Pinpoint the cell where the given text exists, returning its [X, Y] midpoint coordinate. 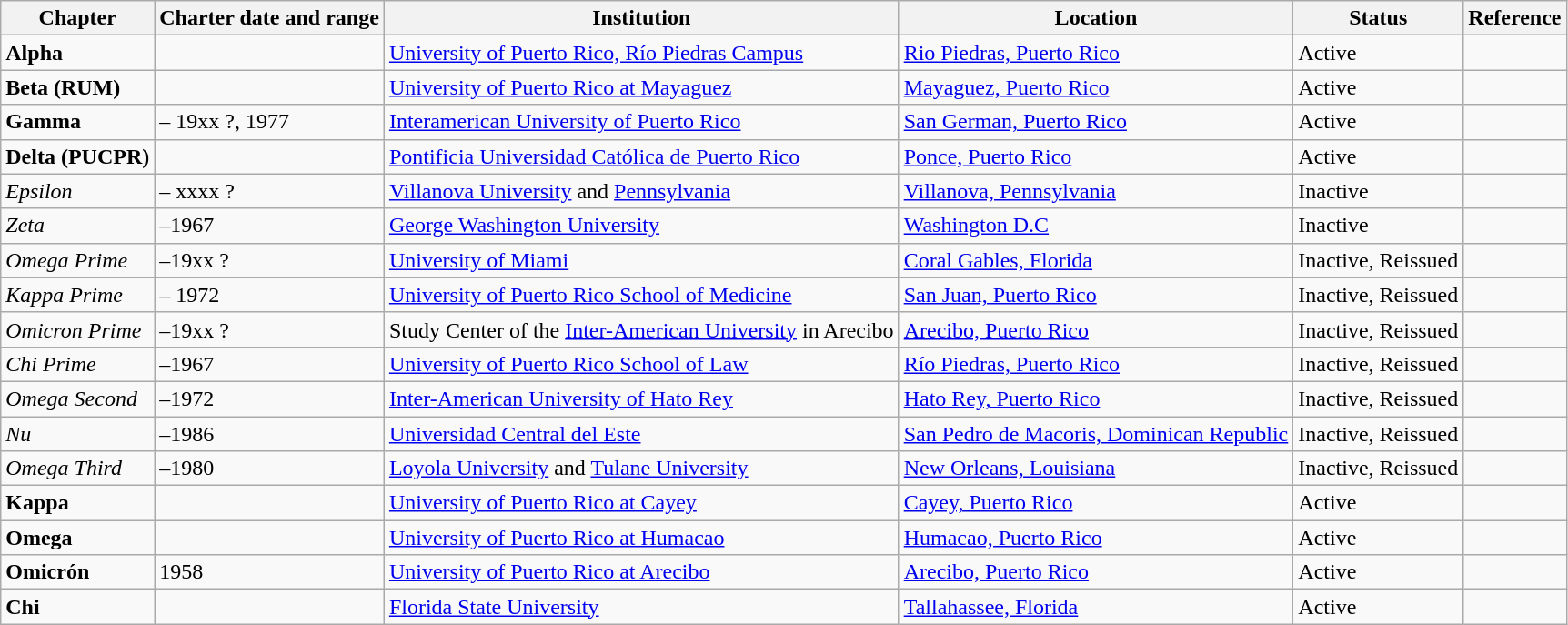
Mayaguez, Puerto Rico [1096, 87]
Omicron Prime [78, 329]
Florida State University [641, 607]
Epsilon [78, 191]
Omicrón [78, 572]
Chi Prime [78, 364]
Status [1379, 18]
Cayey, Puerto Rico [1096, 503]
– xxxx ? [269, 191]
Pontificia Universidad Católica de Puerto Rico [641, 156]
Río Piedras, Puerto Rico [1096, 364]
University of Puerto Rico at Cayey [641, 503]
University of Puerto Rico, Río Piedras Campus [641, 53]
University of Puerto Rico School of Medicine [641, 295]
Omega Third [78, 469]
Gamma [78, 122]
Loyola University and Tulane University [641, 469]
–1986 [269, 434]
University of Puerto Rico at Humacao [641, 538]
Omega Second [78, 398]
San Juan, Puerto Rico [1096, 295]
Kappa Prime [78, 295]
Institution [641, 18]
–1980 [269, 469]
Charter date and range [269, 18]
Location [1096, 18]
Alpha [78, 53]
Ponce, Puerto Rico [1096, 156]
New Orleans, Louisiana [1096, 469]
Villanova University and Pennsylvania [641, 191]
Washington D.C [1096, 226]
Delta (PUCPR) [78, 156]
Inter-American University of Hato Rey [641, 398]
University of Miami [641, 260]
University of Puerto Rico School of Law [641, 364]
Beta (RUM) [78, 87]
Rio Piedras, Puerto Rico [1096, 53]
Kappa [78, 503]
Omega [78, 538]
University of Puerto Rico at Mayaguez [641, 87]
George Washington University [641, 226]
Tallahassee, Florida [1096, 607]
Reference [1515, 18]
–1972 [269, 398]
Humacao, Puerto Rico [1096, 538]
1958 [269, 572]
Villanova, Pennsylvania [1096, 191]
– 1972 [269, 295]
San German, Puerto Rico [1096, 122]
Chapter [78, 18]
Omega Prime [78, 260]
Hato Rey, Puerto Rico [1096, 398]
Study Center of the Inter-American University in Arecibo [641, 329]
– 19xx ?, 1977 [269, 122]
Interamerican University of Puerto Rico [641, 122]
San Pedro de Macoris, Dominican Republic [1096, 434]
Nu [78, 434]
Zeta [78, 226]
University of Puerto Rico at Arecibo [641, 572]
Coral Gables, Florida [1096, 260]
Universidad Central del Este [641, 434]
Chi [78, 607]
